Detect which cell encompasses the target text, then output its [X, Y] center coordinate. 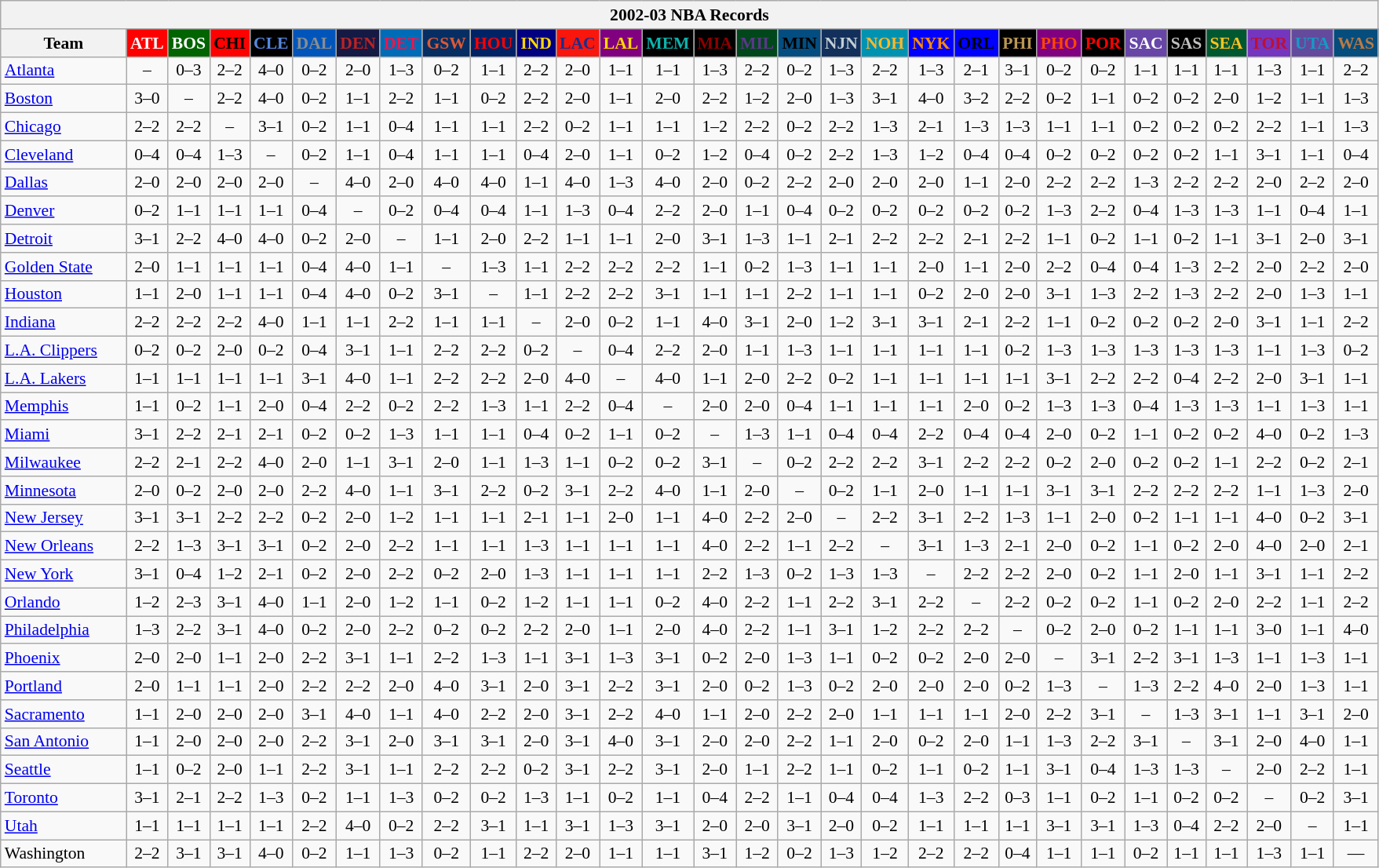
Indiana [64, 323]
New Orleans [64, 546]
Phoenix [64, 658]
WAS [1356, 43]
MIN [799, 43]
San Antonio [64, 742]
New Jersey [64, 518]
Dallas [64, 183]
DAL [315, 43]
3–2 [976, 99]
PHI [1017, 43]
Atlanta [64, 71]
ATL [148, 43]
NYK [931, 43]
Denver [64, 211]
UTA [1312, 43]
Sacramento [64, 714]
Seattle [64, 770]
DEN [358, 43]
IND [536, 43]
Toronto [64, 798]
New York [64, 574]
NJN [841, 43]
DET [402, 43]
GSW [446, 43]
Portland [64, 686]
Memphis [64, 407]
SAS [1187, 43]
Orlando [64, 602]
Utah [64, 826]
— [1356, 854]
SEA [1226, 43]
MIA [715, 43]
Milwaukee [64, 462]
SAC [1146, 43]
ORL [976, 43]
Boston [64, 99]
L.A. Clippers [64, 351]
CLE [272, 43]
LAL [622, 43]
Cleveland [64, 155]
2002-03 NBA Records [689, 15]
PHO [1060, 43]
L.A. Lakers [64, 378]
Detroit [64, 239]
Washington [64, 854]
LAC [578, 43]
2–3 [188, 602]
HOU [493, 43]
MIL [757, 43]
MEM [667, 43]
Team [64, 43]
TOR [1270, 43]
Minnesota [64, 491]
Houston [64, 294]
POR [1104, 43]
Chicago [64, 127]
Golden State [64, 267]
BOS [188, 43]
Philadelphia [64, 630]
CHI [229, 43]
Miami [64, 435]
NOH [885, 43]
